Capture the cell that displays the provided text and extract its [X, Y] central coordinate. 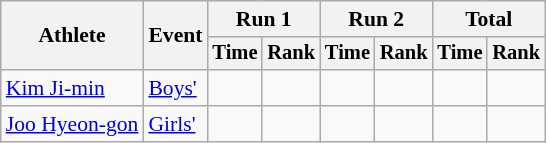
Total [488, 19]
Boys' [175, 88]
Run 2 [376, 19]
Athlete [72, 36]
Joo Hyeon-gon [72, 124]
Girls' [175, 124]
Run 1 [263, 19]
Event [175, 36]
Kim Ji-min [72, 88]
